Extract the (x, y) coordinate from the center of the cell holding the provided text.  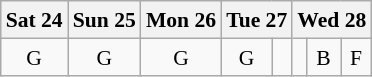
Sun 25 (104, 20)
Wed 28 (332, 20)
Tue 27 (256, 20)
F (356, 56)
Mon 26 (181, 20)
B (323, 56)
Sat 24 (34, 20)
